Search for the cell housing the specified text and yield its (x, y) center coordinate. 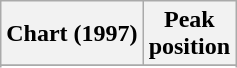
Chart (1997) (72, 34)
Peakposition (189, 34)
